Determine the (X, Y) coordinate at the center of the cell enclosing the given text.  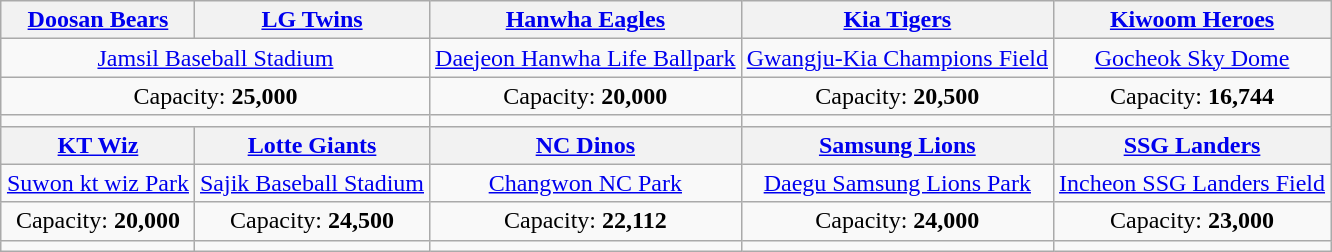
Capacity: 20,500 (897, 96)
Capacity: 25,000 (215, 96)
Kia Tigers (897, 20)
Jamsil Baseball Stadium (215, 58)
Incheon SSG Landers Field (1192, 183)
Suwon kt wiz Park (98, 183)
KT Wiz (98, 145)
Gocheok Sky Dome (1192, 58)
Hanwha Eagles (586, 20)
Lotte Giants (312, 145)
NC Dinos (586, 145)
Capacity: 24,500 (312, 221)
Daejeon Hanwha Life Ballpark (586, 58)
LG Twins (312, 20)
Doosan Bears (98, 20)
Daegu Samsung Lions Park (897, 183)
Gwangju-Kia Champions Field (897, 58)
Capacity: 22,112 (586, 221)
Capacity: 24,000 (897, 221)
Samsung Lions (897, 145)
Capacity: 16,744 (1192, 96)
Capacity: 23,000 (1192, 221)
SSG Landers (1192, 145)
Changwon NC Park (586, 183)
Sajik Baseball Stadium (312, 183)
Kiwoom Heroes (1192, 20)
